Output the (X, Y) coordinate of the center of the cell containing the given text.  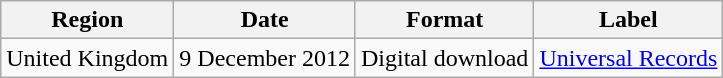
Label (628, 20)
Universal Records (628, 58)
9 December 2012 (265, 58)
Region (88, 20)
Format (444, 20)
Digital download (444, 58)
Date (265, 20)
United Kingdom (88, 58)
